Identify which cell holds the provided text, then report its (X, Y) central coordinate. 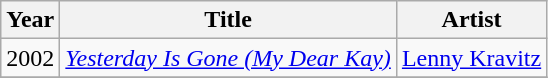
Title (228, 20)
Yesterday Is Gone (My Dear Kay) (228, 58)
Year (30, 20)
2002 (30, 58)
Lenny Kravitz (471, 58)
Artist (471, 20)
